Capture the cell that displays the provided text and extract its (X, Y) central coordinate. 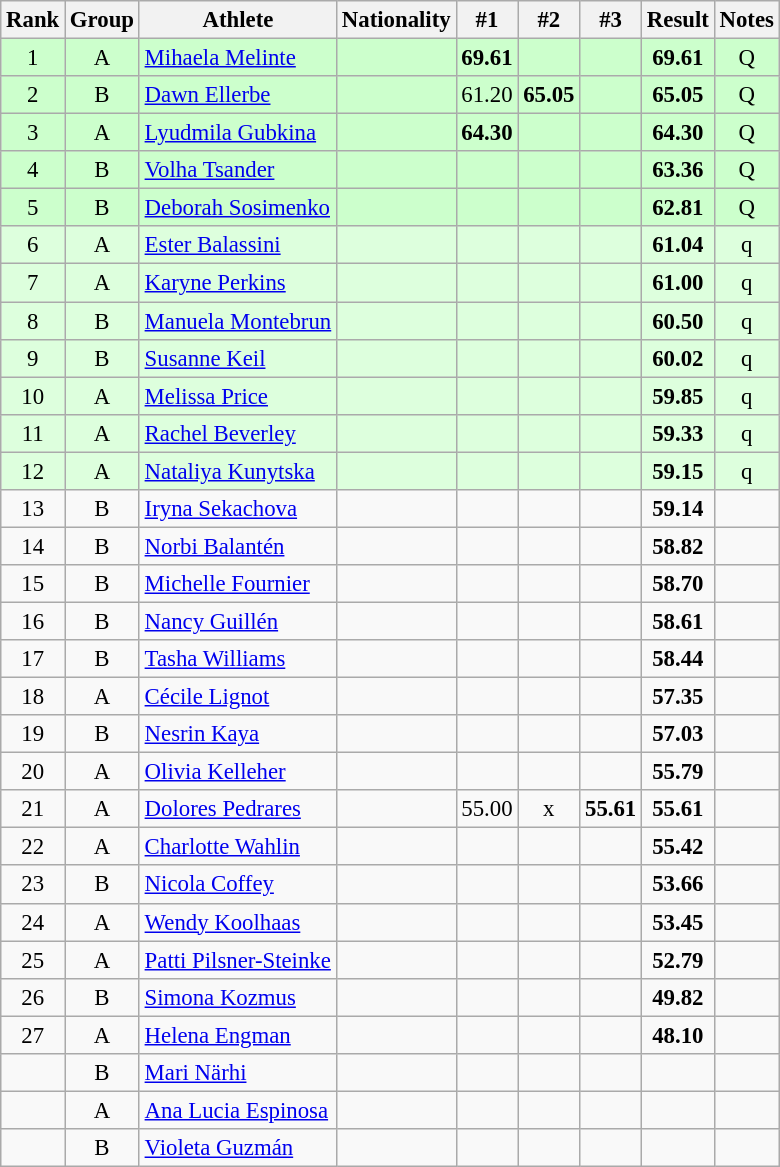
53.66 (678, 885)
24 (33, 922)
13 (33, 509)
Mari Närhi (238, 1073)
Tasha Williams (238, 659)
Ester Balassini (238, 245)
8 (33, 321)
26 (33, 997)
6 (33, 245)
23 (33, 885)
18 (33, 697)
61.04 (678, 245)
4 (33, 170)
17 (33, 659)
55.00 (487, 809)
Olivia Kelleher (238, 772)
12 (33, 471)
#3 (611, 20)
14 (33, 546)
58.61 (678, 621)
Notes (746, 20)
16 (33, 621)
Nationality (396, 20)
Simona Kozmus (238, 997)
22 (33, 847)
7 (33, 283)
Deborah Sosimenko (238, 208)
59.85 (678, 396)
59.14 (678, 509)
11 (33, 433)
Helena Engman (238, 1035)
53.45 (678, 922)
25 (33, 960)
3 (33, 133)
63.36 (678, 170)
Wendy Koolhaas (238, 922)
19 (33, 734)
55.42 (678, 847)
Melissa Price (238, 396)
Nesrin Kaya (238, 734)
58.82 (678, 546)
x (549, 809)
#2 (549, 20)
Violeta Guzmán (238, 1148)
59.15 (678, 471)
Nataliya Kunytska (238, 471)
20 (33, 772)
Cécile Lignot (238, 697)
49.82 (678, 997)
61.00 (678, 283)
52.79 (678, 960)
Michelle Fournier (238, 584)
58.70 (678, 584)
62.81 (678, 208)
9 (33, 358)
Charlotte Wahlin (238, 847)
2 (33, 95)
Nicola Coffey (238, 885)
Manuela Montebrun (238, 321)
Mihaela Melinte (238, 58)
55.79 (678, 772)
Dolores Pedrares (238, 809)
1 (33, 58)
5 (33, 208)
61.20 (487, 95)
15 (33, 584)
Volha Tsander (238, 170)
59.33 (678, 433)
Dawn Ellerbe (238, 95)
Athlete (238, 20)
60.02 (678, 358)
Ana Lucia Espinosa (238, 1110)
Group (102, 20)
48.10 (678, 1035)
21 (33, 809)
57.35 (678, 697)
Rachel Beverley (238, 433)
60.50 (678, 321)
Result (678, 20)
Nancy Guillén (238, 621)
Lyudmila Gubkina (238, 133)
10 (33, 396)
Iryna Sekachova (238, 509)
#1 (487, 20)
Norbi Balantén (238, 546)
Patti Pilsner-Steinke (238, 960)
27 (33, 1035)
Susanne Keil (238, 358)
57.03 (678, 734)
58.44 (678, 659)
Rank (33, 20)
Karyne Perkins (238, 283)
